From the cell containing the given text, extract its center point as (X, Y) coordinate. 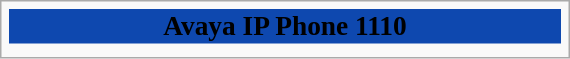
Avaya IP Phone 1110 (285, 26)
